For the text-containing cell, return its midpoint in [X, Y] coordinate format. 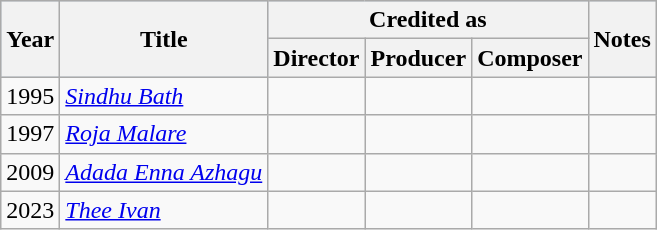
2023 [30, 210]
Credited as [428, 20]
Composer [530, 58]
2009 [30, 172]
Year [30, 39]
1997 [30, 134]
Producer [418, 58]
Roja Malare [164, 134]
Sindhu Bath [164, 96]
Adada Enna Azhagu [164, 172]
Title [164, 39]
Notes [622, 39]
Thee Ivan [164, 210]
1995 [30, 96]
Director [316, 58]
